Provide the (X, Y) coordinate of the cell's center where the given text is located.  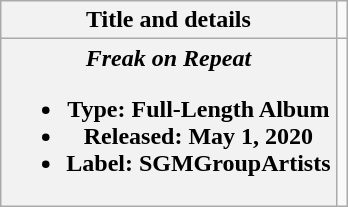
Freak on RepeatType: Full-Length AlbumReleased: May 1, 2020Label: SGMGroupArtists (168, 122)
Title and details (168, 20)
